Extract the (X, Y) coordinate from the center of the cell holding the provided text.  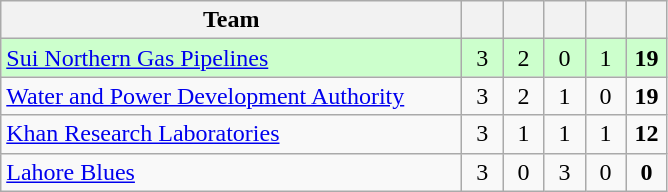
12 (646, 134)
Team (232, 20)
Khan Research Laboratories (232, 134)
Lahore Blues (232, 172)
Sui Northern Gas Pipelines (232, 58)
Water and Power Development Authority (232, 96)
